Search for the cell housing the specified text and yield its [X, Y] center coordinate. 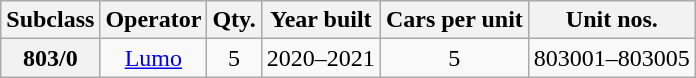
Cars per unit [454, 20]
Year built [320, 20]
Subclass [50, 20]
Qty. [234, 20]
Unit nos. [612, 20]
Lumo [154, 58]
803001–803005 [612, 58]
2020–2021 [320, 58]
803/0 [50, 58]
Operator [154, 20]
